Determine the (X, Y) coordinate at the center of the cell enclosing the given text.  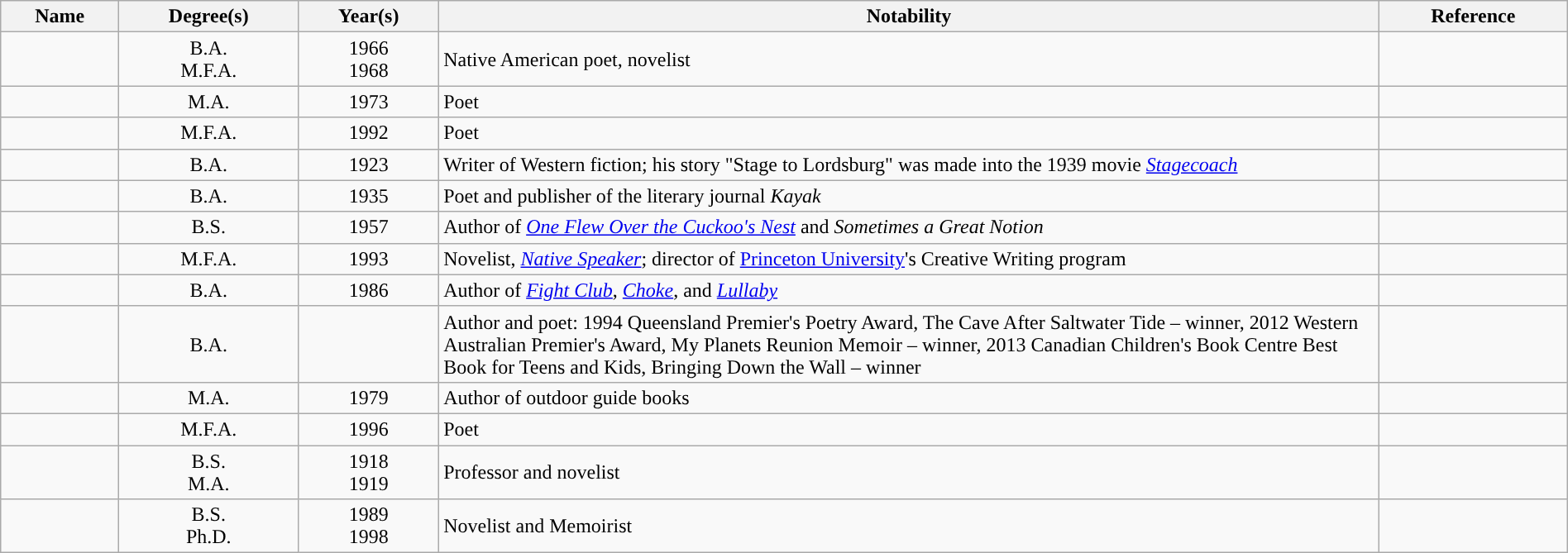
19181919 (369, 471)
1979 (369, 398)
1996 (369, 429)
Degree(s) (208, 17)
19661968 (369, 60)
1993 (369, 259)
Name (60, 17)
B.A.M.F.A. (208, 60)
Native American poet, novelist (910, 60)
19891998 (369, 526)
B.S. Ph.D. (208, 526)
Reference (1473, 17)
B.S.M.A. (208, 471)
Poet and publisher of the literary journal Kayak (910, 196)
1923 (369, 164)
Novelist and Memoirist (910, 526)
Novelist, Native Speaker; director of Princeton University's Creative Writing program (910, 259)
Professor and novelist (910, 471)
Author of Fight Club, Choke, and Lullaby (910, 290)
1957 (369, 227)
1973 (369, 102)
1986 (369, 290)
1935 (369, 196)
Year(s) (369, 17)
Author of One Flew Over the Cuckoo's Nest and Sometimes a Great Notion (910, 227)
B.S. (208, 227)
Writer of Western fiction; his story "Stage to Lordsburg" was made into the 1939 movie Stagecoach (910, 164)
Author of outdoor guide books (910, 398)
1992 (369, 133)
Notability (910, 17)
